Locate the cell with the specified text and output its (X, Y) center coordinate. 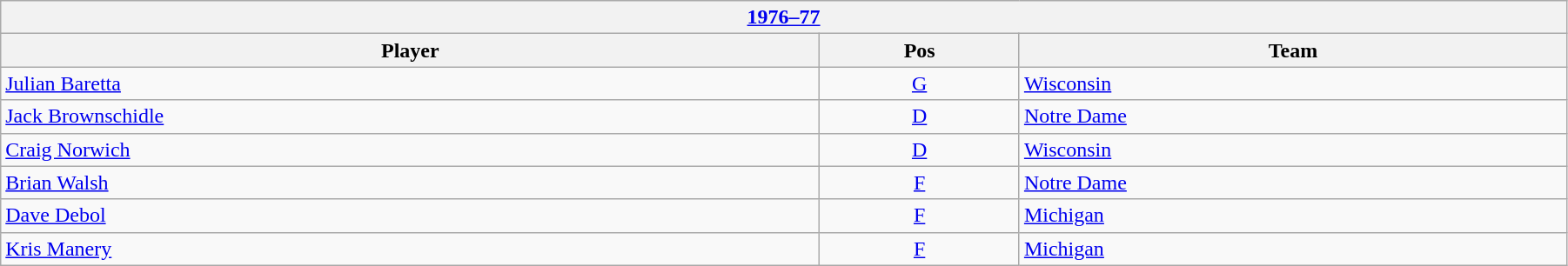
G (919, 83)
1976–77 (784, 17)
Kris Manery (411, 249)
Pos (919, 50)
Julian Baretta (411, 83)
Brian Walsh (411, 183)
Craig Norwich (411, 150)
Jack Brownschidle (411, 116)
Player (411, 50)
Dave Debol (411, 216)
Team (1293, 50)
